Extract the [x, y] coordinate from the center of the cell holding the provided text.  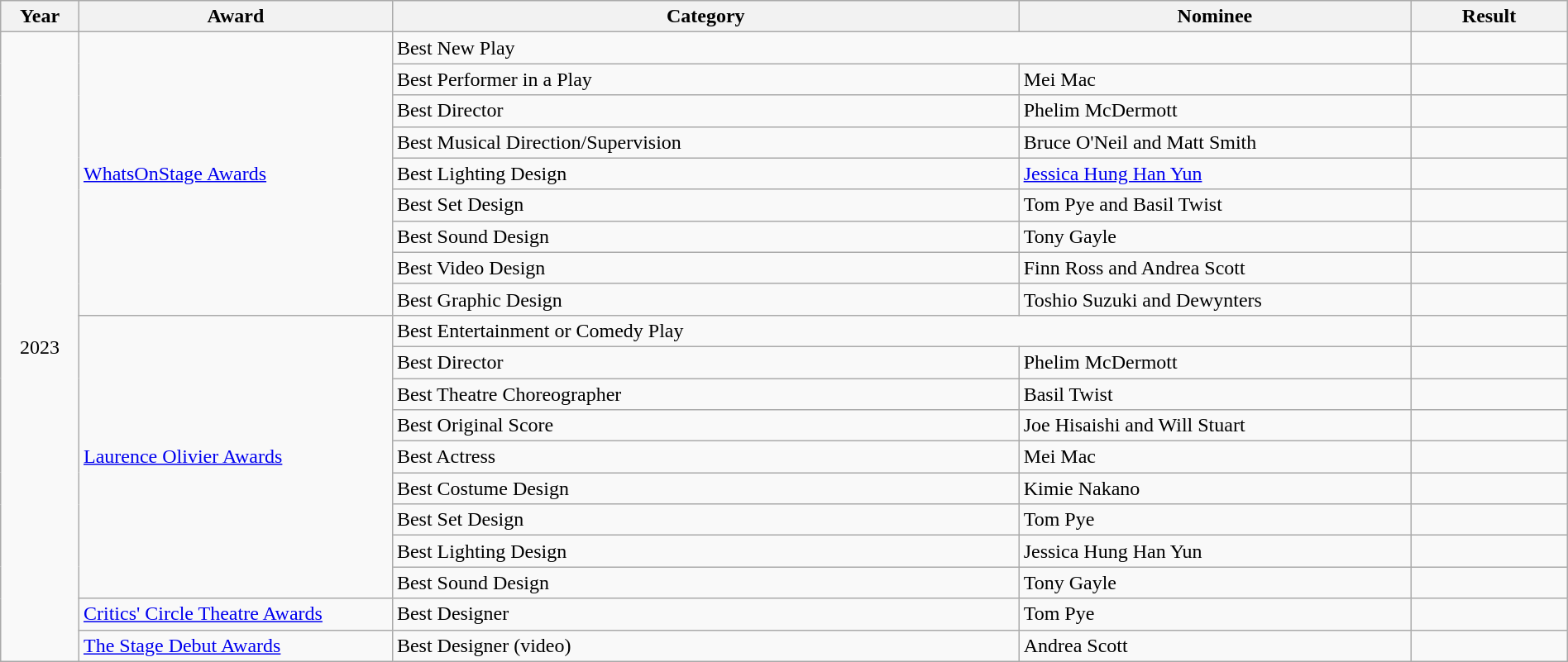
Kimie Nakano [1215, 488]
Andrea Scott [1215, 645]
Best Video Design [705, 268]
Category [705, 17]
Award [235, 17]
Laurence Olivier Awards [235, 456]
Joe Hisaishi and Will Stuart [1215, 426]
Toshio Suzuki and Dewynters [1215, 299]
Best Performer in a Play [705, 79]
Year [40, 17]
Bruce O'Neil and Matt Smith [1215, 142]
Best New Play [901, 48]
Best Original Score [705, 426]
Finn Ross and Andrea Scott [1215, 268]
Best Entertainment or Comedy Play [901, 331]
Best Costume Design [705, 488]
Critics' Circle Theatre Awards [235, 614]
Best Designer [705, 614]
Best Theatre Choreographer [705, 394]
Basil Twist [1215, 394]
The Stage Debut Awards [235, 645]
2023 [40, 347]
Tom Pye and Basil Twist [1215, 205]
Result [1489, 17]
Nominee [1215, 17]
Best Designer (video) [705, 645]
Best Musical Direction/Supervision [705, 142]
WhatsOnStage Awards [235, 174]
Best Actress [705, 457]
Best Graphic Design [705, 299]
